Search for the cell housing the specified text and yield its (x, y) center coordinate. 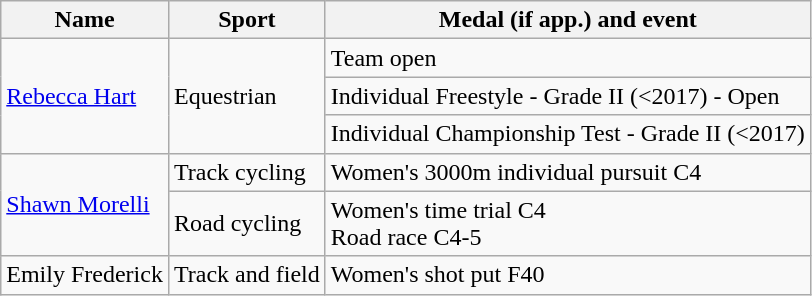
Emily Frederick (85, 275)
Individual Freestyle - Grade II (<2017) - Open (568, 96)
Name (85, 20)
Medal (if app.) and event (568, 20)
Women's time trial C4Road race C4-5 (568, 224)
Individual Championship Test - Grade II (<2017) (568, 134)
Track and field (246, 275)
Women's shot put F40 (568, 275)
Women's 3000m individual pursuit C4 (568, 172)
Equestrian (246, 96)
Rebecca Hart (85, 96)
Track cycling (246, 172)
Shawn Morelli (85, 204)
Sport (246, 20)
Team open (568, 58)
Road cycling (246, 224)
